Extract the (x, y) coordinate from the center of the cell holding the provided text.  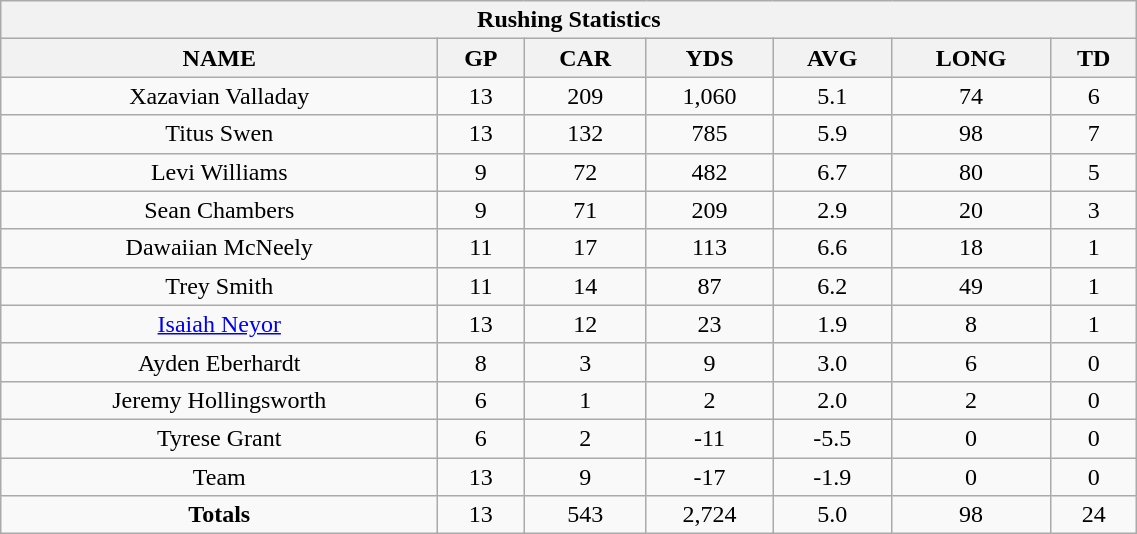
18 (972, 248)
AVG (832, 58)
6.7 (832, 172)
Rushing Statistics (569, 20)
132 (585, 134)
Titus Swen (220, 134)
14 (585, 286)
543 (585, 515)
-5.5 (832, 438)
2,724 (709, 515)
5.9 (832, 134)
17 (585, 248)
TD (1093, 58)
LONG (972, 58)
87 (709, 286)
Xazavian Valladay (220, 96)
49 (972, 286)
80 (972, 172)
NAME (220, 58)
71 (585, 210)
482 (709, 172)
12 (585, 324)
785 (709, 134)
Team (220, 477)
-17 (709, 477)
Trey Smith (220, 286)
1.9 (832, 324)
5.1 (832, 96)
Levi Williams (220, 172)
3.0 (832, 362)
Isaiah Neyor (220, 324)
CAR (585, 58)
24 (1093, 515)
2.0 (832, 400)
-1.9 (832, 477)
7 (1093, 134)
6.2 (832, 286)
113 (709, 248)
YDS (709, 58)
23 (709, 324)
Ayden Eberhardt (220, 362)
74 (972, 96)
20 (972, 210)
Sean Chambers (220, 210)
5.0 (832, 515)
72 (585, 172)
Tyrese Grant (220, 438)
1,060 (709, 96)
GP (481, 58)
Jeremy Hollingsworth (220, 400)
5 (1093, 172)
Dawaiian McNeely (220, 248)
2.9 (832, 210)
Totals (220, 515)
6.6 (832, 248)
-11 (709, 438)
